Capture the cell that displays the provided text and extract its [x, y] central coordinate. 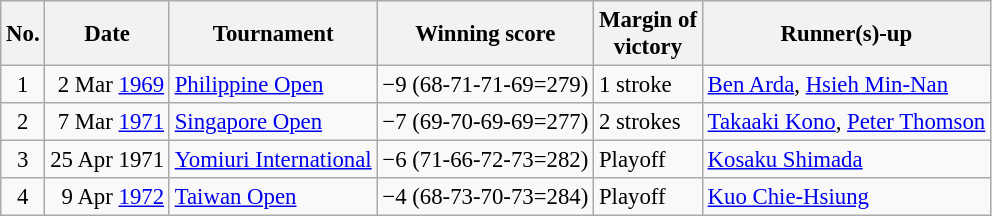
3 [23, 160]
Margin ofvictory [648, 34]
Philippine Open [273, 85]
Yomiuri International [273, 160]
Kuo Chie-Hsiung [846, 197]
4 [23, 197]
−9 (68-71-71-69=279) [486, 85]
2 [23, 122]
2 strokes [648, 122]
Ben Arda, Hsieh Min-Nan [846, 85]
No. [23, 34]
Takaaki Kono, Peter Thomson [846, 122]
Date [107, 34]
1 stroke [648, 85]
Kosaku Shimada [846, 160]
Singapore Open [273, 122]
Winning score [486, 34]
Tournament [273, 34]
−7 (69-70-69-69=277) [486, 122]
9 Apr 1972 [107, 197]
2 Mar 1969 [107, 85]
Taiwan Open [273, 197]
−6 (71-66-72-73=282) [486, 160]
7 Mar 1971 [107, 122]
Runner(s)-up [846, 34]
−4 (68-73-70-73=284) [486, 197]
1 [23, 85]
25 Apr 1971 [107, 160]
